Provide the [x, y] coordinate of the cell's center where the given text is located.  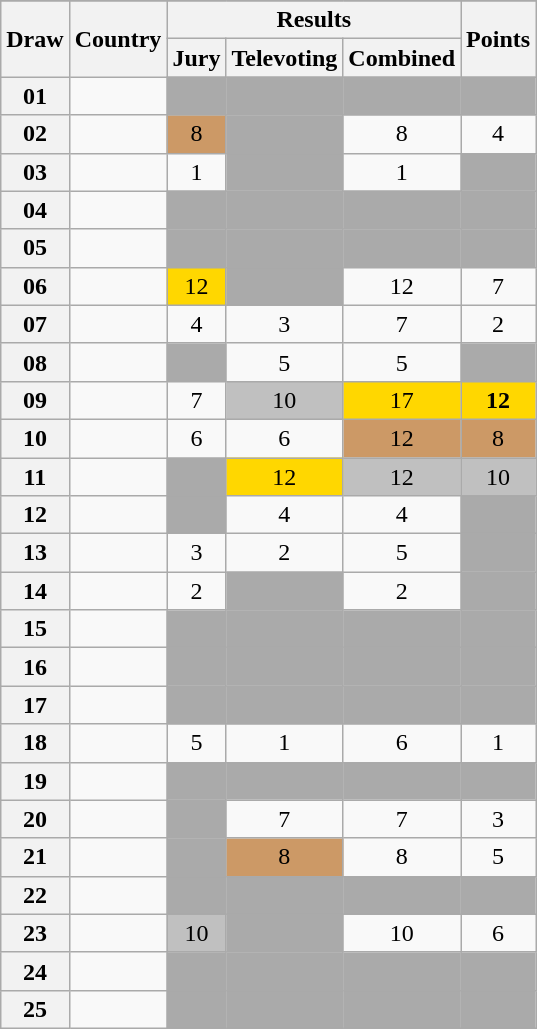
22 [35, 895]
14 [35, 591]
01 [35, 96]
20 [35, 819]
25 [35, 1009]
19 [35, 781]
08 [35, 362]
05 [35, 248]
23 [35, 933]
07 [35, 324]
03 [35, 172]
Results [314, 20]
18 [35, 743]
04 [35, 210]
09 [35, 400]
24 [35, 971]
21 [35, 857]
Points [498, 39]
Country [118, 39]
06 [35, 286]
Jury [196, 58]
11 [35, 477]
13 [35, 553]
Televoting [284, 58]
Draw [35, 39]
Combined [402, 58]
16 [35, 667]
15 [35, 629]
02 [35, 134]
